Locate the cell with the specified text and output its (x, y) center coordinate. 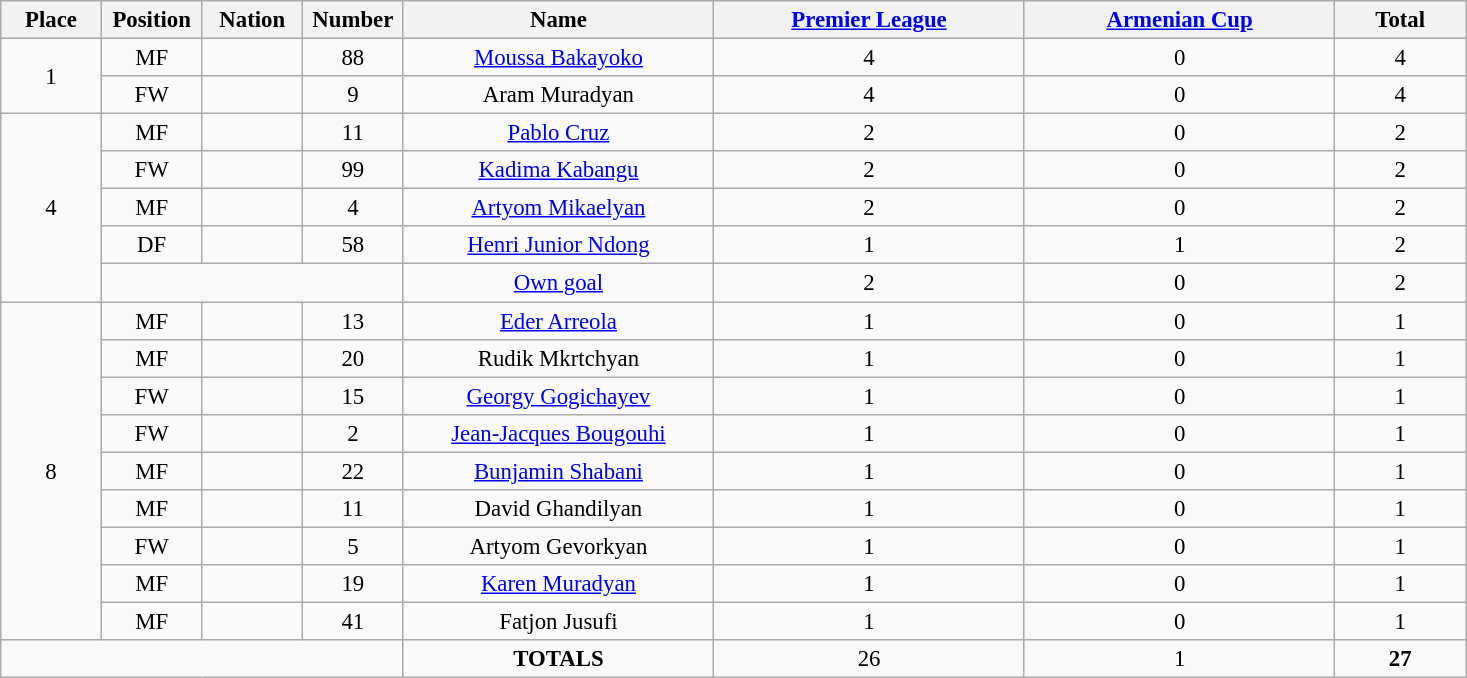
David Ghandilyan (558, 509)
8 (52, 471)
99 (354, 170)
Bunjamin Shabani (558, 471)
19 (354, 584)
Jean-Jacques Bougouhi (558, 433)
Total (1400, 20)
Pablo Cruz (558, 133)
Own goal (558, 283)
22 (354, 471)
TOTALS (558, 659)
5 (354, 546)
Henri Junior Ndong (558, 245)
Kadima Kabangu (558, 170)
Eder Arreola (558, 321)
Georgy Gogichayev (558, 396)
Place (52, 20)
Premier League (870, 20)
Nation (252, 20)
20 (354, 358)
58 (354, 245)
15 (354, 396)
Aram Muradyan (558, 95)
41 (354, 621)
Position (152, 20)
Artyom Gevorkyan (558, 546)
Armenian Cup (1180, 20)
DF (152, 245)
Karen Muradyan (558, 584)
27 (1400, 659)
13 (354, 321)
Name (558, 20)
26 (870, 659)
Number (354, 20)
Fatjon Jusufi (558, 621)
9 (354, 95)
88 (354, 58)
Artyom Mikaelyan (558, 208)
Rudik Mkrtchyan (558, 358)
Moussa Bakayoko (558, 58)
